Return (X, Y) of the center of cell containing provided text 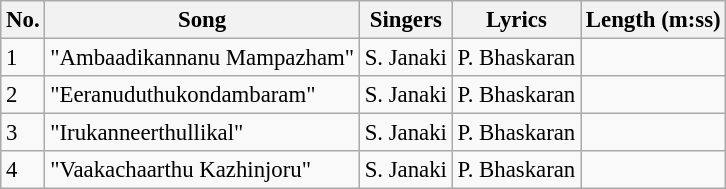
4 (23, 170)
No. (23, 20)
"Irukanneerthullikal" (202, 133)
Lyrics (516, 20)
Singers (406, 20)
"Ambaadikannanu Mampazham" (202, 58)
2 (23, 95)
"Eeranuduthukondambaram" (202, 95)
1 (23, 58)
Song (202, 20)
3 (23, 133)
"Vaakachaarthu Kazhinjoru" (202, 170)
Length (m:ss) (654, 20)
